Pinpoint the cell where the given text exists, returning its [X, Y] midpoint coordinate. 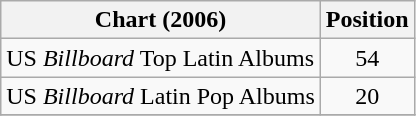
US Billboard Latin Pop Albums [161, 96]
20 [367, 96]
US Billboard Top Latin Albums [161, 58]
54 [367, 58]
Position [367, 20]
Chart (2006) [161, 20]
